For the text-containing cell, return its midpoint in [X, Y] coordinate format. 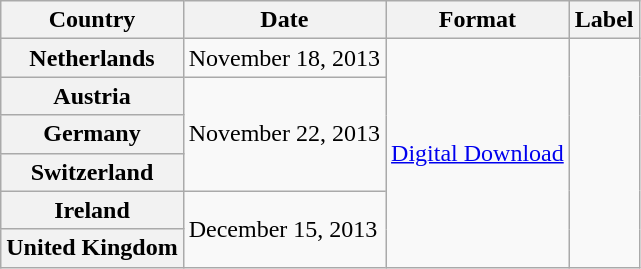
Label [604, 20]
Ireland [92, 210]
Digital Download [478, 153]
Country [92, 20]
Format [478, 20]
Netherlands [92, 58]
Austria [92, 96]
Germany [92, 134]
Date [284, 20]
United Kingdom [92, 248]
November 18, 2013 [284, 58]
November 22, 2013 [284, 134]
December 15, 2013 [284, 229]
Switzerland [92, 172]
